Pinpoint the cell where the given text exists, returning its [X, Y] midpoint coordinate. 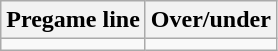
Over/under [210, 20]
Pregame line [74, 20]
